From the cell containing the given text, extract its center point as (x, y) coordinate. 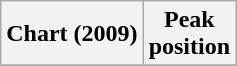
Peakposition (189, 34)
Chart (2009) (72, 34)
